Locate the cell with the specified text and output its [X, Y] center coordinate. 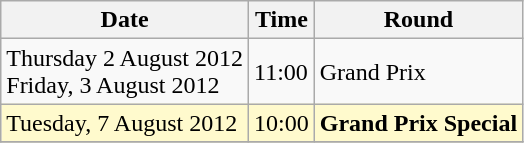
11:00 [281, 72]
Tuesday, 7 August 2012 [125, 123]
Time [281, 20]
Round [418, 20]
Thursday 2 August 2012Friday, 3 August 2012 [125, 72]
Grand Prix Special [418, 123]
Date [125, 20]
10:00 [281, 123]
Grand Prix [418, 72]
